Locate the cell with the specified text and output its [X, Y] center coordinate. 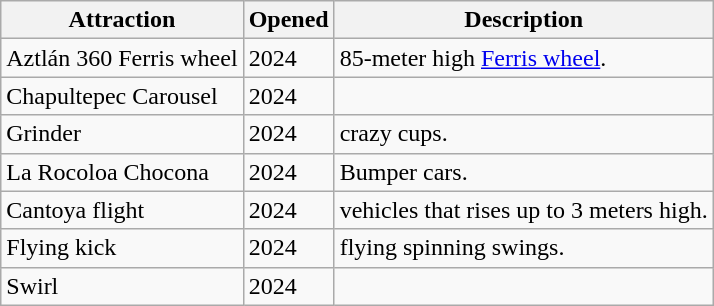
Opened [288, 20]
Cantoya flight [122, 210]
Chapultepec Carousel [122, 96]
Swirl [122, 286]
Aztlán 360 Ferris wheel [122, 58]
crazy cups. [524, 134]
Attraction [122, 20]
flying spinning swings. [524, 248]
Description [524, 20]
Grinder [122, 134]
85-meter high Ferris wheel. [524, 58]
La Rocoloa Chocona [122, 172]
vehicles that rises up to 3 meters high. [524, 210]
Bumper cars. [524, 172]
Flying kick [122, 248]
